Find where the given text appears and provide that cell's center as (x, y) coordinate. 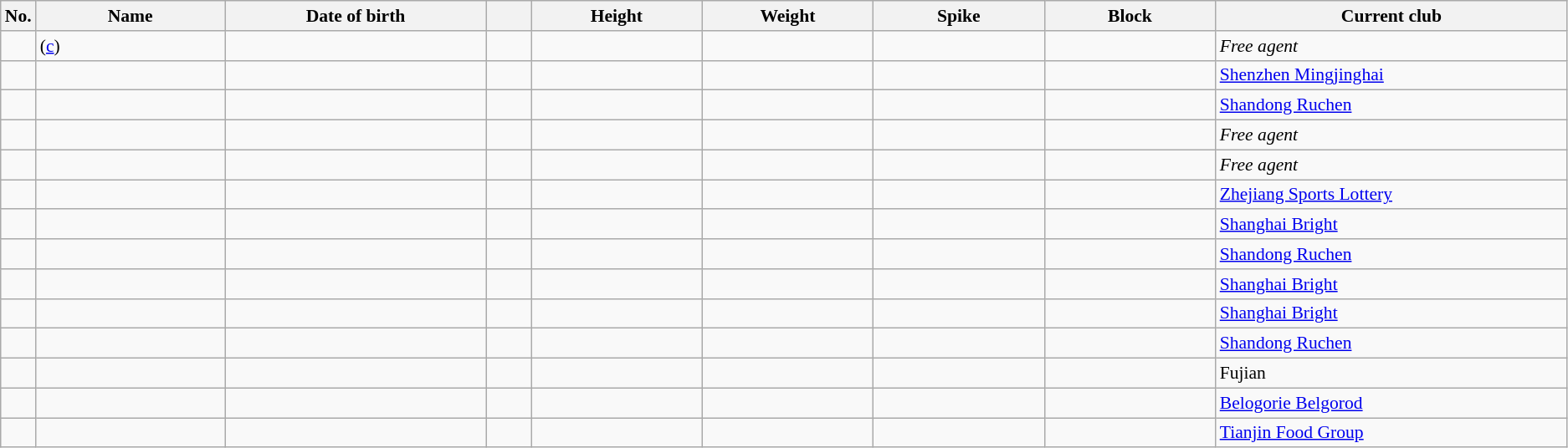
Height (617, 16)
Zhejiang Sports Lottery (1392, 195)
Block (1130, 16)
Tianjin Food Group (1392, 433)
Belogorie Belgorod (1392, 403)
No. (18, 16)
Current club (1392, 16)
Shenzhen Mingjinghai (1392, 75)
Fujian (1392, 374)
Weight (788, 16)
Date of birth (356, 16)
Spike (959, 16)
(c) (131, 46)
Name (131, 16)
